For the text-containing cell, return its midpoint in (x, y) coordinate format. 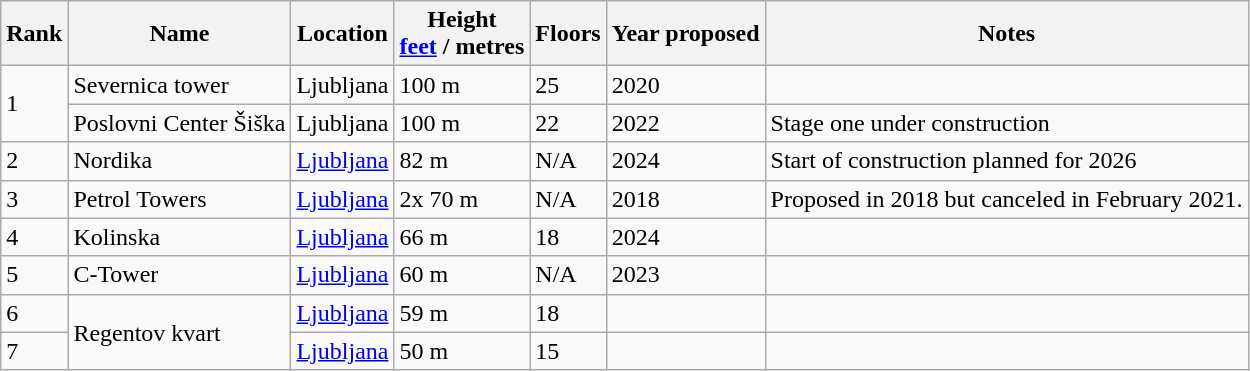
50 m (462, 351)
5 (34, 275)
2x 70 m (462, 199)
Regentov kvart (180, 332)
Heightfeet / metres (462, 34)
15 (568, 351)
6 (34, 313)
1 (34, 104)
Poslovni Center Šiška (180, 123)
59 m (462, 313)
2 (34, 161)
Rank (34, 34)
82 m (462, 161)
Stage one under construction (1006, 123)
Floors (568, 34)
4 (34, 237)
Start of construction planned for 2026 (1006, 161)
7 (34, 351)
66 m (462, 237)
Nordika (180, 161)
Kolinska (180, 237)
Location (342, 34)
3 (34, 199)
C-Tower (180, 275)
2020 (686, 85)
Year proposed (686, 34)
60 m (462, 275)
2022 (686, 123)
Name (180, 34)
Proposed in 2018 but canceled in February 2021. (1006, 199)
22 (568, 123)
25 (568, 85)
2018 (686, 199)
Severnica tower (180, 85)
Petrol Towers (180, 199)
Notes (1006, 34)
2023 (686, 275)
